From the cell containing the given text, extract its center point as [x, y] coordinate. 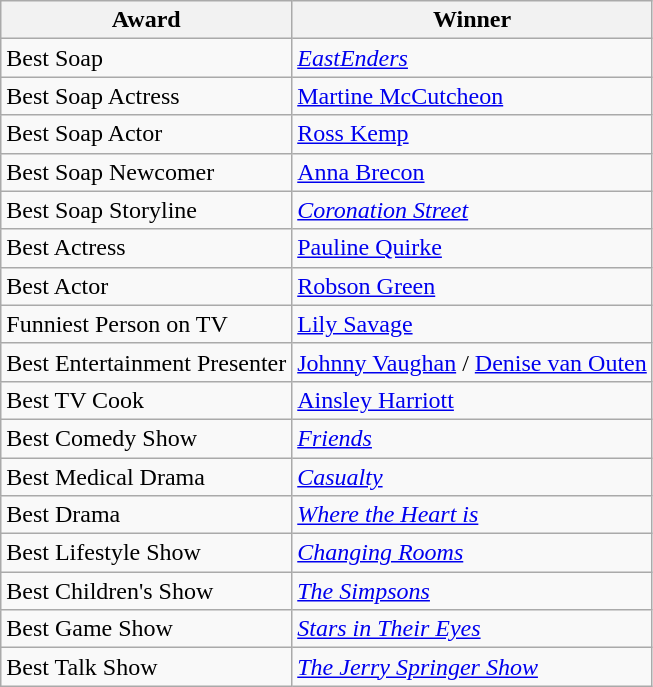
Ross Kemp [472, 134]
Robson Green [472, 286]
Best Soap Actor [146, 134]
Ainsley Harriott [472, 400]
Stars in Their Eyes [472, 629]
Best Game Show [146, 629]
Anna Brecon [472, 172]
Coronation Street [472, 210]
Funniest Person on TV [146, 324]
Best Actor [146, 286]
Winner [472, 20]
The Jerry Springer Show [472, 667]
Where the Heart is [472, 515]
Changing Rooms [472, 553]
Best Medical Drama [146, 477]
Award [146, 20]
Casualty [472, 477]
Best Talk Show [146, 667]
Best Actress [146, 248]
Lily Savage [472, 324]
Best Entertainment Presenter [146, 362]
Friends [472, 438]
The Simpsons [472, 591]
Best Drama [146, 515]
Best Lifestyle Show [146, 553]
EastEnders [472, 58]
Best Soap Actress [146, 96]
Pauline Quirke [472, 248]
Johnny Vaughan / Denise van Outen [472, 362]
Best Soap Storyline [146, 210]
Best Soap [146, 58]
Best Soap Newcomer [146, 172]
Martine McCutcheon [472, 96]
Best TV Cook [146, 400]
Best Comedy Show [146, 438]
Best Children's Show [146, 591]
